Return [X, Y] of the center of cell containing provided text 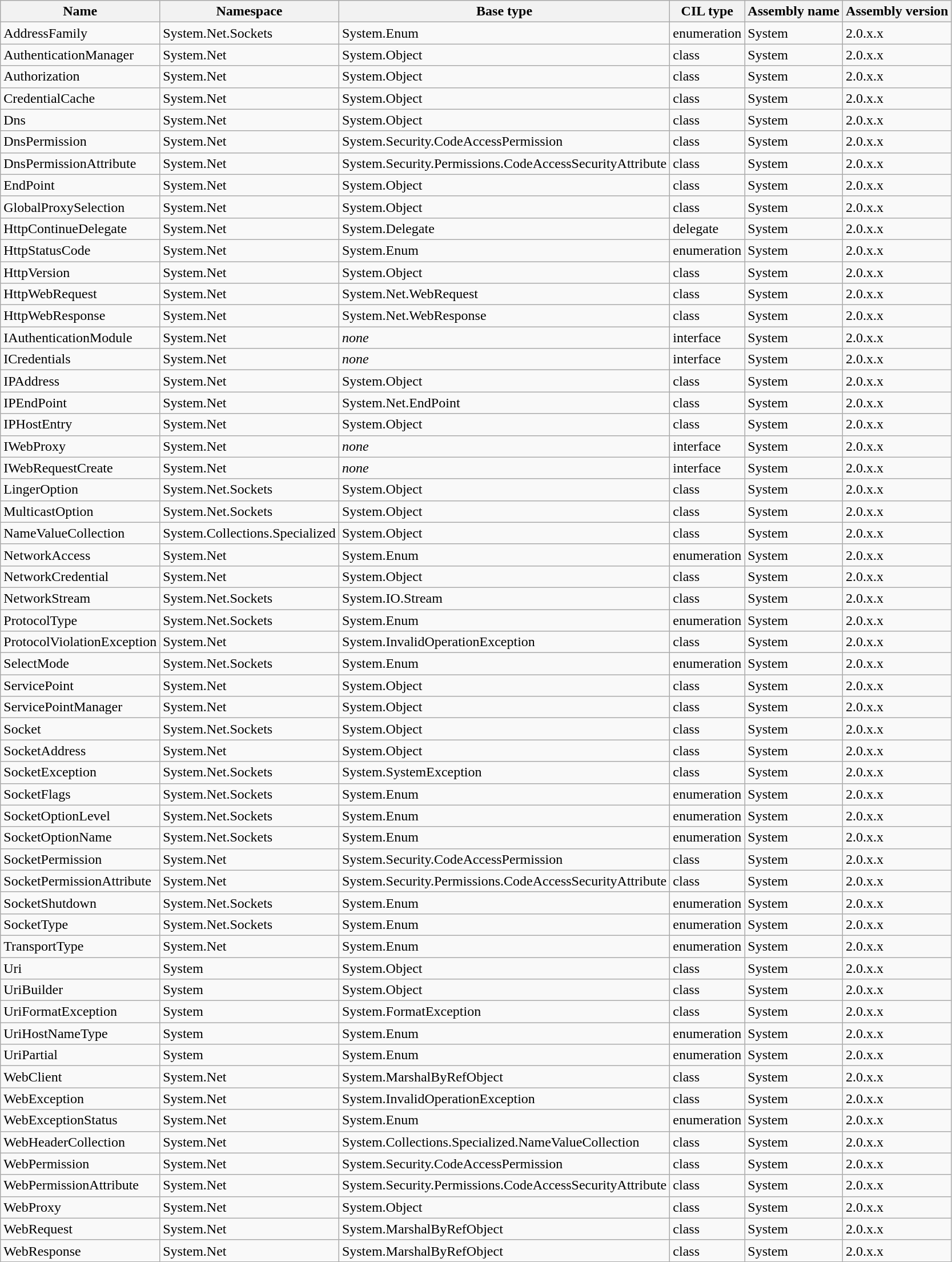
IWebProxy [80, 446]
SocketType [80, 924]
Namespace [250, 11]
DnsPermissionAttribute [80, 163]
IPHostEntry [80, 424]
WebPermissionAttribute [80, 1185]
AuthenticationManager [80, 55]
TransportType [80, 946]
WebProxy [80, 1207]
Uri [80, 968]
IPEndPoint [80, 403]
SocketPermissionAttribute [80, 881]
NetworkStream [80, 598]
WebExceptionStatus [80, 1120]
SocketFlags [80, 794]
SelectMode [80, 664]
WebHeaderCollection [80, 1142]
SocketShutdown [80, 903]
System.Net.EndPoint [504, 403]
SocketAddress [80, 751]
EndPoint [80, 185]
System.IO.Stream [504, 598]
System.Net.WebRequest [504, 294]
System.Net.WebResponse [504, 316]
Base type [504, 11]
SocketException [80, 772]
UriFormatException [80, 1012]
ServicePointManager [80, 707]
UriPartial [80, 1055]
WebPermission [80, 1164]
ProtocolType [80, 620]
HttpStatusCode [80, 250]
SocketOptionLevel [80, 816]
Assembly version [897, 11]
Authorization [80, 77]
HttpWebResponse [80, 316]
System.Collections.Specialized.NameValueCollection [504, 1142]
ServicePoint [80, 686]
WebClient [80, 1077]
WebRequest [80, 1229]
Dns [80, 120]
NetworkAccess [80, 555]
HttpVersion [80, 273]
AddressFamily [80, 33]
GlobalProxySelection [80, 207]
WebException [80, 1099]
SocketPermission [80, 859]
System.FormatException [504, 1012]
CIL type [707, 11]
SocketOptionName [80, 838]
IPAddress [80, 381]
ProtocolViolationException [80, 642]
Assembly name [794, 11]
System.SystemException [504, 772]
IAuthenticationModule [80, 338]
System.Collections.Specialized [250, 533]
System.Delegate [504, 229]
WebResponse [80, 1251]
UriHostNameType [80, 1033]
DnsPermission [80, 142]
HttpWebRequest [80, 294]
Name [80, 11]
ICredentials [80, 359]
delegate [707, 229]
HttpContinueDelegate [80, 229]
IWebRequestCreate [80, 468]
CredentialCache [80, 98]
UriBuilder [80, 990]
NameValueCollection [80, 533]
NetworkCredential [80, 576]
MulticastOption [80, 511]
Socket [80, 729]
LingerOption [80, 490]
